Locate the cell with the specified text and output its [x, y] center coordinate. 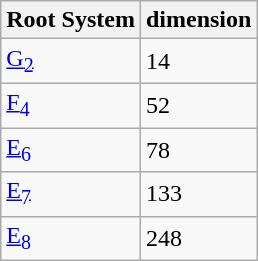
133 [198, 194]
G2 [71, 61]
78 [198, 150]
52 [198, 105]
248 [198, 238]
E8 [71, 238]
E6 [71, 150]
E7 [71, 194]
Root System [71, 20]
dimension [198, 20]
14 [198, 61]
F4 [71, 105]
